Locate the cell with the specified text and output its [X, Y] center coordinate. 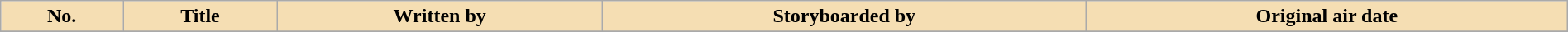
Original air date [1327, 16]
Title [200, 16]
Storyboarded by [844, 16]
No. [62, 16]
Written by [440, 16]
